Locate the cell with the specified text and output its [x, y] center coordinate. 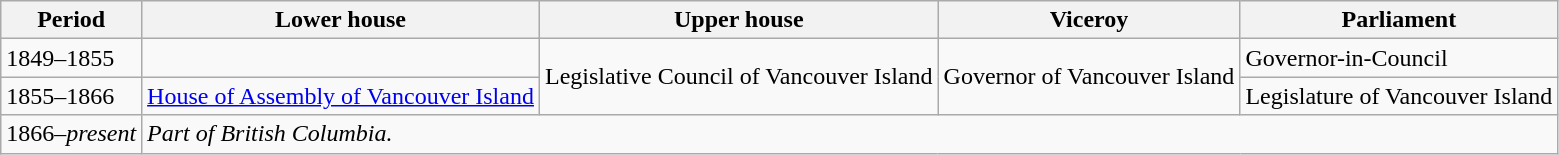
Governor of Vancouver Island [1089, 77]
1849–1855 [72, 58]
Period [72, 20]
House of Assembly of Vancouver Island [341, 96]
Parliament [1399, 20]
Part of British Columbia. [850, 134]
1855–1866 [72, 96]
Viceroy [1089, 20]
Legislature of Vancouver Island [1399, 96]
Governor-in-Council [1399, 58]
Legislative Council of Vancouver Island [738, 77]
1866–present [72, 134]
Lower house [341, 20]
Upper house [738, 20]
